Locate the cell with the specified text and output its (X, Y) center coordinate. 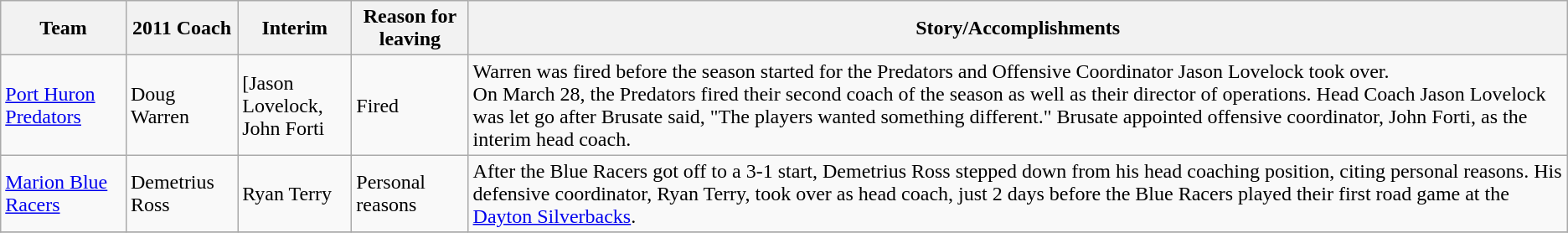
Port Huron Predators (64, 106)
Personal reasons (410, 194)
Reason for leaving (410, 28)
Marion Blue Racers (64, 194)
Fired (410, 106)
Demetrius Ross (181, 194)
2011 Coach (181, 28)
Ryan Terry (295, 194)
Doug Warren (181, 106)
[Jason Lovelock,John Forti (295, 106)
Interim (295, 28)
Story/Accomplishments (1018, 28)
Team (64, 28)
